Detect which cell encompasses the target text, then output its [X, Y] center coordinate. 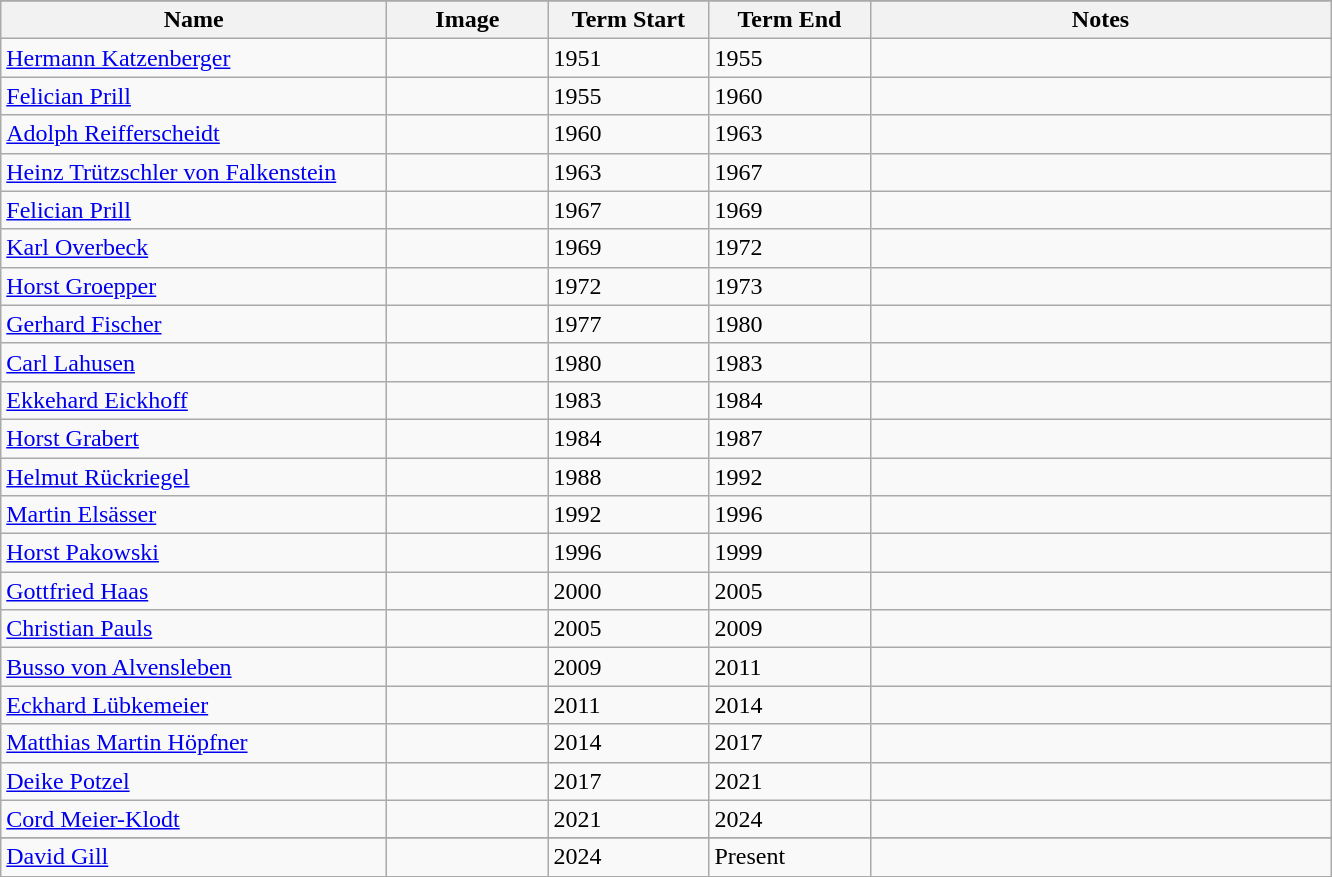
David Gill [194, 857]
Ekkehard Eickhoff [194, 400]
Notes [1100, 20]
Heinz Trützschler von Falkenstein [194, 172]
Deike Potzel [194, 781]
Gottfried Haas [194, 591]
1999 [790, 553]
2000 [628, 591]
Image [468, 20]
1977 [628, 324]
Cord Meier-Klodt [194, 819]
Martin Elsässer [194, 515]
Eckhard Lübkemeier [194, 705]
Busso von Alvensleben [194, 667]
1973 [790, 286]
Karl Overbeck [194, 248]
Name [194, 20]
Carl Lahusen [194, 362]
Matthias Martin Höpfner [194, 743]
1987 [790, 438]
Horst Pakowski [194, 553]
1951 [628, 58]
1988 [628, 477]
Term End [790, 20]
Adolph Reifferscheidt [194, 134]
Horst Groepper [194, 286]
Horst Grabert [194, 438]
Helmut Rückriegel [194, 477]
Term Start [628, 20]
Present [790, 857]
Christian Pauls [194, 629]
Gerhard Fischer [194, 324]
Hermann Katzenberger [194, 58]
